From the cell containing the given text, extract its center point as (X, Y) coordinate. 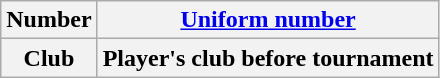
Number (49, 20)
Player's club before tournament (268, 58)
Club (49, 58)
Uniform number (268, 20)
